From the cell containing the given text, extract its center point as [x, y] coordinate. 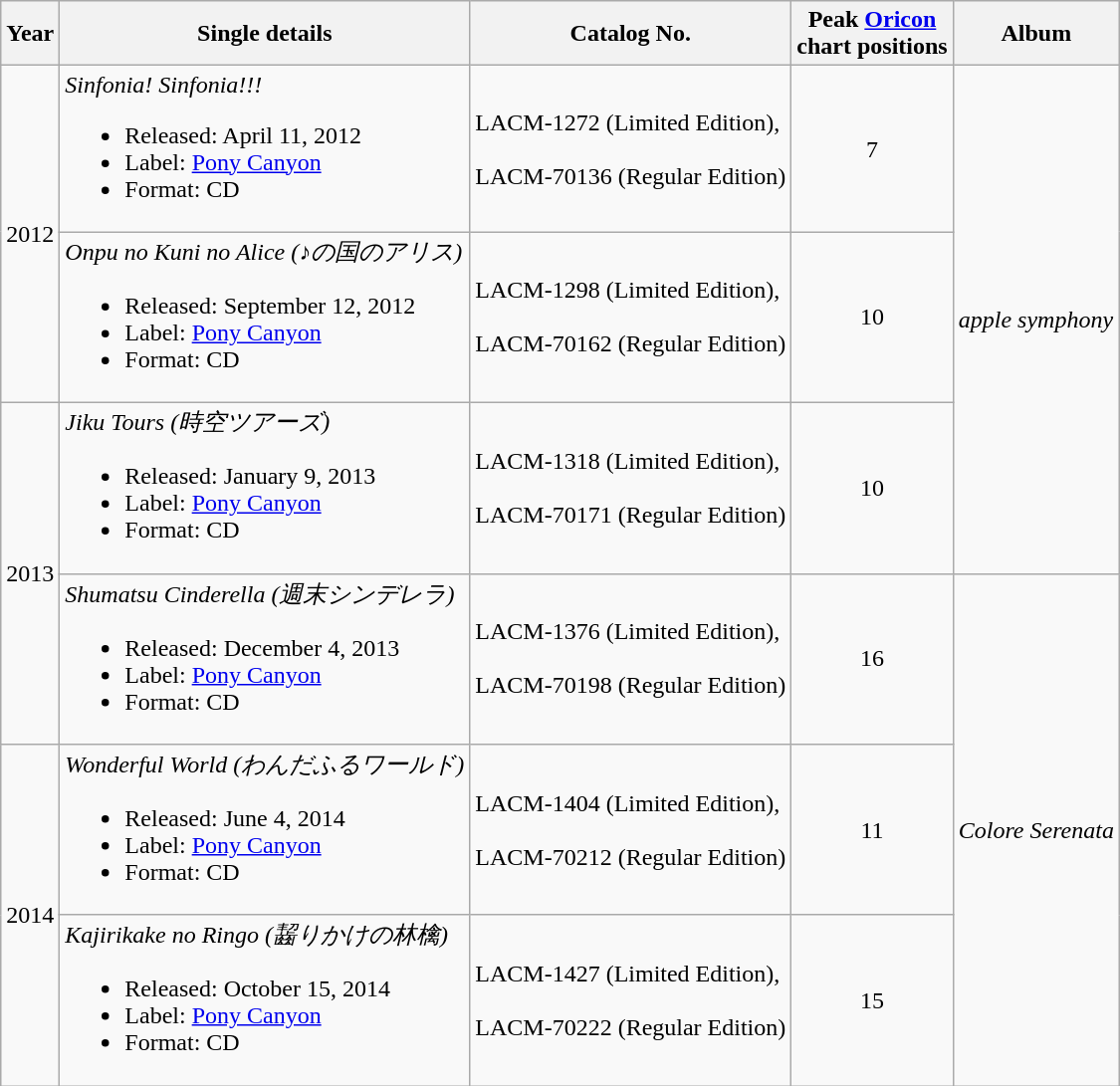
LACM-1298 (Limited Edition),LACM-70162 (Regular Edition) [631, 318]
2012 [30, 235]
2013 [30, 573]
11 [872, 830]
Wonderful World (わんだふるワールド)Released: June 4, 2014Label: Pony CanyonFormat: CD [265, 830]
Sinfonia! Sinfonia!!!Released: April 11, 2012Label: Pony CanyonFormat: CD [265, 149]
apple symphony [1035, 320]
Album [1035, 34]
LACM-1318 (Limited Edition),LACM-70171 (Regular Edition) [631, 488]
Peak Oricon chart positions [872, 34]
LACM-1272 (Limited Edition),LACM-70136 (Regular Edition) [631, 149]
LACM-1376 (Limited Edition),LACM-70198 (Regular Edition) [631, 659]
7 [872, 149]
Colore Serenata [1035, 830]
Catalog No. [631, 34]
Shumatsu Cinderella (週末シンデレラ)Released: December 4, 2013Label: Pony CanyonFormat: CD [265, 659]
Jiku Tours (時空ツアーズ)Released: January 9, 2013Label: Pony CanyonFormat: CD [265, 488]
Single details [265, 34]
LACM-1427 (Limited Edition),LACM-70222 (Regular Edition) [631, 1000]
Year [30, 34]
16 [872, 659]
Onpu no Kuni no Alice (♪の国のアリス)Released: September 12, 2012Label: Pony CanyonFormat: CD [265, 318]
Kajirikake no Ringo (齧りかけの林檎)Released: October 15, 2014Label: Pony CanyonFormat: CD [265, 1000]
15 [872, 1000]
2014 [30, 916]
LACM-1404 (Limited Edition),LACM-70212 (Regular Edition) [631, 830]
